Determine the (x, y) coordinate at the center of the cell enclosing the given text.  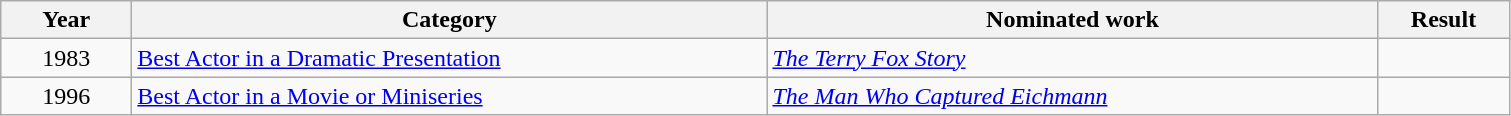
1983 (66, 58)
Category (450, 20)
The Man Who Captured Eichmann (1072, 96)
Result (1444, 20)
The Terry Fox Story (1072, 58)
Best Actor in a Movie or Miniseries (450, 96)
Year (66, 20)
1996 (66, 96)
Best Actor in a Dramatic Presentation (450, 58)
Nominated work (1072, 20)
